Locate the cell with the specified text and output its [X, Y] center coordinate. 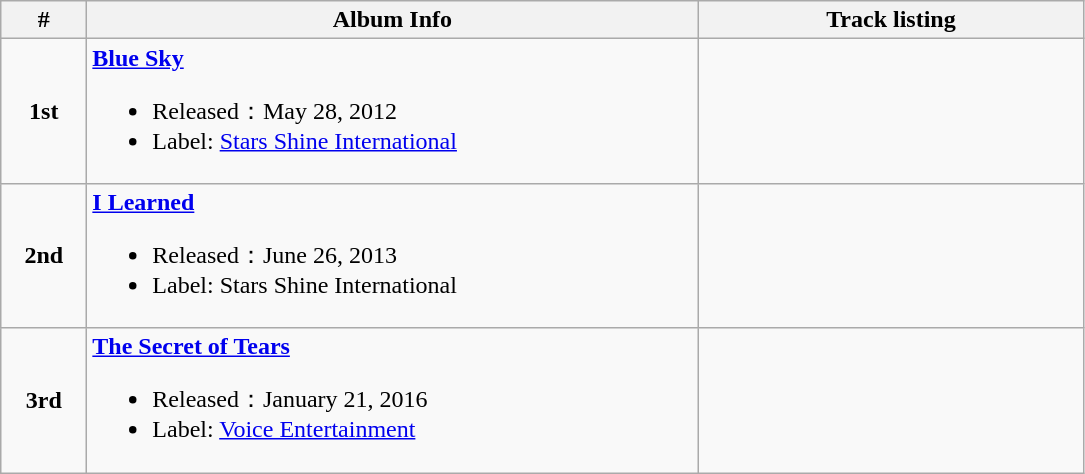
Blue SkyReleased：May 28, 2012Label: Stars Shine International [392, 112]
Album Info [392, 20]
Track listing [891, 20]
# [44, 20]
I LearnedReleased：June 26, 2013Label: Stars Shine International [392, 256]
3rd [44, 400]
The Secret of TearsReleased：January 21, 2016Label: Voice Entertainment [392, 400]
2nd [44, 256]
1st [44, 112]
